Return [x, y] of the center of cell containing provided text 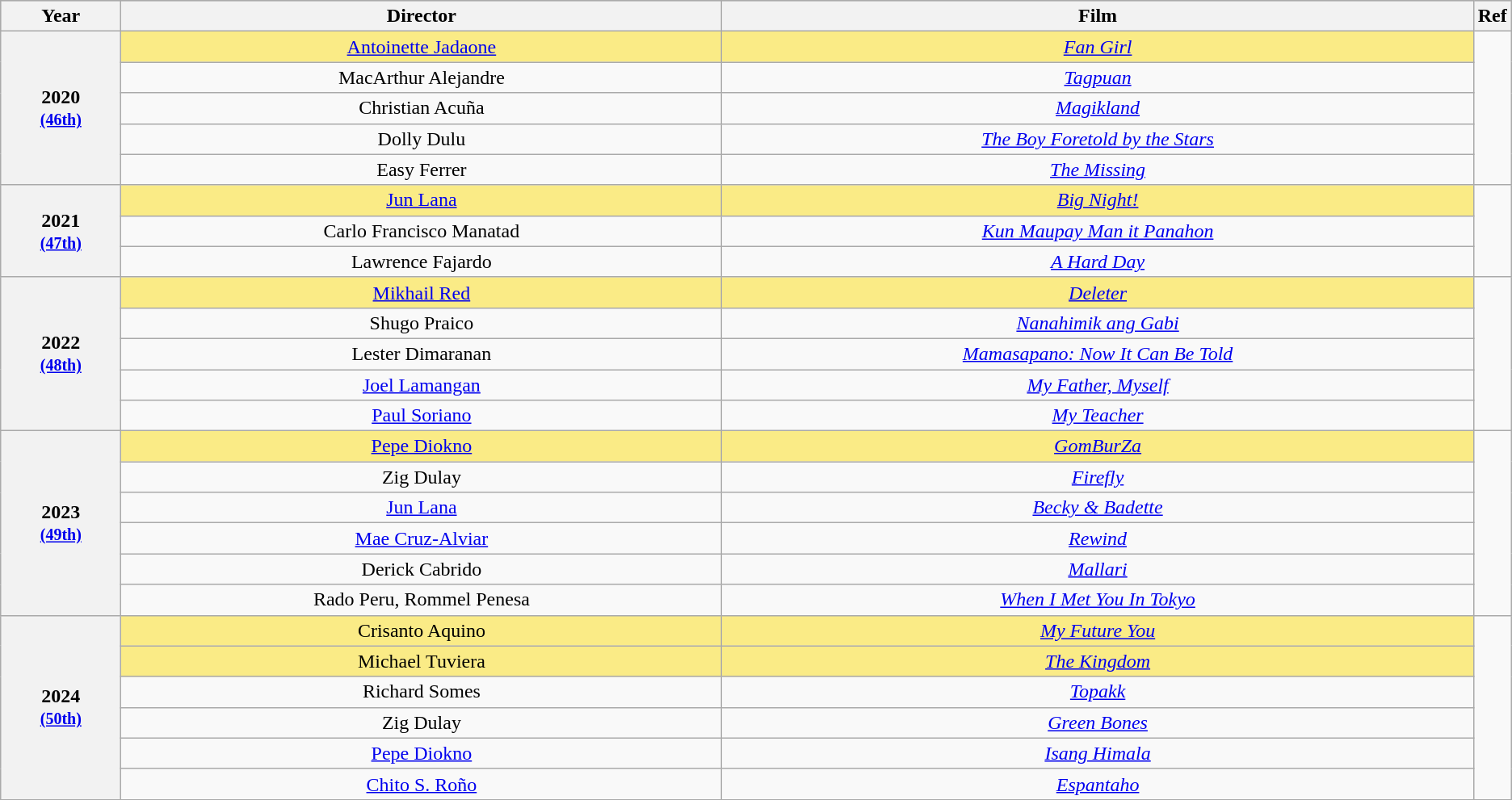
2024 (50th) [61, 707]
When I Met You In Tokyo [1098, 600]
Tagpuan [1098, 77]
Rado Peru, Rommel Penesa [422, 600]
Kun Maupay Man it Panahon [1098, 231]
Mikhail Red [422, 292]
Lawrence Fajardo [422, 262]
The Missing [1098, 170]
A Hard Day [1098, 262]
Firefly [1098, 477]
My Teacher [1098, 416]
Mallari [1098, 569]
The Kingdom [1098, 661]
Espantaho [1098, 784]
Crisanto Aquino [422, 630]
Big Night! [1098, 200]
Mae Cruz-Alviar [422, 538]
Green Bones [1098, 723]
Lester Dimaranan [422, 354]
2023 (49th) [61, 523]
Becky & Badette [1098, 508]
Paul Soriano [422, 416]
Christian Acuña [422, 108]
Easy Ferrer [422, 170]
Rewind [1098, 538]
Film [1098, 16]
Magikland [1098, 108]
Nanahimik ang Gabi [1098, 323]
Deleter [1098, 292]
Carlo Francisco Manatad [422, 231]
Isang Himala [1098, 753]
Mamasapano: Now It Can Be Told [1098, 354]
Michael Tuviera [422, 661]
Year [61, 16]
Director [422, 16]
Dolly Dulu [422, 139]
Ref [1493, 16]
My Father, Myself [1098, 385]
Fan Girl [1098, 47]
GomBurZa [1098, 446]
MacArthur Alejandre [422, 77]
Shugo Praico [422, 323]
Antoinette Jadaone [422, 47]
Topakk [1098, 692]
My Future You [1098, 630]
Derick Cabrido [422, 569]
2020 (46th) [61, 108]
Richard Somes [422, 692]
Chito S. Roño [422, 784]
Joel Lamangan [422, 385]
2022 (48th) [61, 354]
2021 (47th) [61, 231]
The Boy Foretold by the Stars [1098, 139]
